Output the [x, y] coordinate of the center of the cell containing the given text.  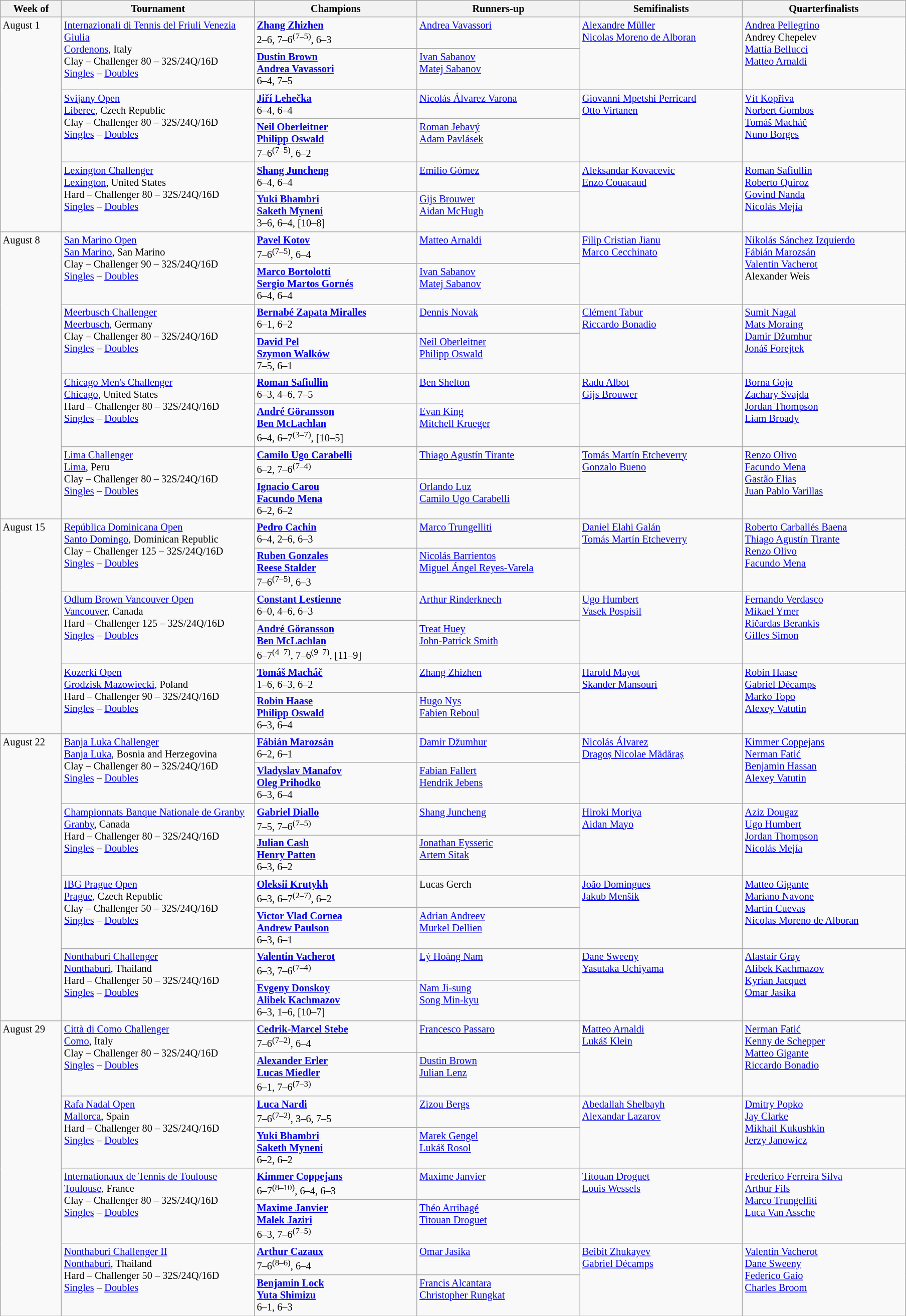
Neil Oberleitner Philipp Oswald7–6(7–5), 6–2 [336, 140]
Robin Haase Philipp Oswald6–3, 6–4 [336, 713]
Thiago Agustín Tirante [498, 462]
Constant Lestienne6–0, 4–6, 6–3 [336, 606]
Semifinalists [661, 9]
Rafa Nadal OpenMallorca, Spain Hard – Challenger 80 – 32S/24Q/16DSingles – Doubles [158, 1132]
República Dominicana OpenSanto Domingo, Dominican Republic Clay – Challenger 125 – 32S/24Q/16DSingles – Doubles [158, 555]
David Pel Szymon Walków7–5, 6–1 [336, 354]
August 22 [31, 877]
Zhang Zhizhen2–6, 7–6(7–5), 6–3 [336, 33]
Maxime Janvier [498, 1184]
Arthur Rinderknech [498, 606]
João Domingues Jakub Menšík [661, 912]
Internazionali di Tennis del Friuli Venezia GiuliaCordenons, Italy Clay – Challenger 80 – 32S/24Q/16DSingles – Doubles [158, 53]
Evgeny Donskoy Alibek Kachmazov6–3, 1–6, [10–7] [336, 1000]
Dennis Novak [498, 319]
Julian Cash Henry Patten6–3, 6–2 [336, 855]
Giovanni Mpetshi Perricard Otto Virtanen [661, 126]
Kozerki OpenGrodzisk Mazowiecki, Poland Hard – Challenger 90 – 32S/24Q/16DSingles – Doubles [158, 698]
Fernando Verdasco Mikael Ymer Ričardas Berankis Gilles Simon [824, 627]
Dustin Brown Andrea Vavassori6–4, 7–5 [336, 69]
Roman Safiullin Roberto Quiroz Govind Nanda Nicolás Mejía [824, 196]
Radu Albot Gijs Brouwer [661, 410]
Nonthaburi Challenger IINonthaburi, Thailand Hard – Challenger 50 – 32S/24Q/16DSingles – Doubles [158, 1279]
Gabriel Diallo7–5, 7–6(7–5) [336, 820]
Daniel Elahi Galán Tomás Martín Etcheverry [661, 555]
Robin Haase Gabriel Décamps Marko Topo Alexey Vatutin [824, 698]
Shang Juncheng [498, 820]
André Göransson Ben McLachlan6–4, 6–7(3–7), [10–5] [336, 425]
Maxime Janvier Malek Jaziri6–3, 7–6(7–5) [336, 1221]
Zhang Zhizhen [498, 678]
Nonthaburi ChallengerNonthaburi, Thailand Hard – Challenger 50 – 32S/24Q/16DSingles – Doubles [158, 985]
Meerbusch ChallengerMeerbusch, Germany Clay – Challenger 80 – 32S/24Q/16DSingles – Doubles [158, 339]
Jiří Lehečka6–4, 6–4 [336, 104]
Ruben Gonzales Reese Stalder7–6(7–5), 6–3 [336, 569]
Renzo Olivo Facundo Mena Gastão Elias Juan Pablo Varillas [824, 483]
Frederico Ferreira Silva Arthur Fils Marco Trungelliti Luca Van Assche [824, 1206]
Orlando Luz Camilo Ugo Carabelli [498, 498]
Alexandre Müller Nicolas Moreno de Alboran [661, 53]
Ignacio Carou Facundo Mena6–2, 6–2 [336, 498]
Roman Safiullin6–3, 4–6, 7–5 [336, 388]
Kimmer Coppejans Nerman Fatić Benjamin Hassan Alexey Vatutin [824, 768]
Kimmer Coppejans6–7(8–10), 6–4, 6–3 [336, 1184]
Yuki Bhambri Saketh Myneni6–2, 6–2 [336, 1148]
Nicolás Álvarez Varona [498, 104]
Fábián Marozsán6–2, 6–1 [336, 748]
Vít Kopřiva Norbert Gombos Tomáš Macháč Nuno Borges [824, 126]
Internationaux de Tennis de ToulouseToulouse, France Clay – Challenger 80 – 32S/24Q/16DSingles – Doubles [158, 1206]
Aleksandar Kovacevic Enzo Couacaud [661, 196]
Camilo Ugo Carabelli6–2, 7–6(7–4) [336, 462]
Pavel Kotov7–6(7–5), 6–4 [336, 247]
Ben Shelton [498, 388]
Sumit Nagal Mats Moraing Damir Džumhur Jonáš Forejtek [824, 339]
Théo Arribagé Titouan Droguet [498, 1221]
André Göransson Ben McLachlan6–7(4–7), 7–6(9–7), [11–9] [336, 642]
Luca Nardi7–6(7–2), 3–6, 7–5 [336, 1111]
Cedrik-Marcel Stebe7–6(7–2), 6–4 [336, 1036]
Valentin Vacherot Dane Sweeny Federico Gaio Charles Broom [824, 1279]
Vladyslav Manafov Oleg Prihodko6–3, 6–4 [336, 783]
Jonathan Eysseric Artem Sitak [498, 855]
Shang Juncheng6–4, 6–4 [336, 176]
IBG Prague OpenPrague, Czech Republic Clay – Challenger 50 – 32S/24Q/16DSingles – Doubles [158, 912]
Tomáš Macháč1–6, 6–3, 6–2 [336, 678]
Champions [336, 9]
Fabian Fallert Hendrik Jebens [498, 783]
Victor Vlad Cornea Andrew Paulson6–3, 6–1 [336, 928]
Week of [31, 9]
August 29 [31, 1168]
Marek Gengel Lukáš Rosol [498, 1148]
Nicolás Barrientos Miguel Ángel Reyes-Varela [498, 569]
Francesco Passaro [498, 1036]
Ugo Humbert Vasek Pospisil [661, 627]
Tomás Martín Etcheverry Gonzalo Bueno [661, 483]
Championnats Banque Nationale de GranbyGranby, Canada Hard – Challenger 80 – 32S/24Q/16DSingles – Doubles [158, 840]
Città di Como ChallengerComo, Italy Clay – Challenger 80 – 32S/24Q/16DSingles – Doubles [158, 1058]
Alastair Gray Alibek Kachmazov Kyrian Jacquet Omar Jasika [824, 985]
August 8 [31, 376]
Svijany OpenLiberec, Czech Republic Clay – Challenger 80 – 32S/24Q/16DSingles – Doubles [158, 126]
Arthur Cazaux7–6(8–6), 6–4 [336, 1259]
Marco Bortolotti Sergio Martos Gornés6–4, 6–4 [336, 284]
Lima ChallengerLima, Peru Clay – Challenger 80 – 32S/24Q/16DSingles – Doubles [158, 483]
Matteo Arnaldi Lukáš Klein [661, 1058]
Clément Tabur Riccardo Bonadio [661, 339]
Quarterfinalists [824, 9]
Andrea Pellegrino Andrey Chepelev Mattia Bellucci Matteo Arnaldi [824, 53]
Beibit Zhukayev Gabriel Décamps [661, 1279]
San Marino OpenSan Marino, San Marino Clay – Challenger 90 – 32S/24Q/16DSingles – Doubles [158, 269]
Runners-up [498, 9]
Lý Hoàng Nam [498, 964]
Nam Ji-sung Song Min-kyu [498, 1000]
Evan King Mitchell Krueger [498, 425]
Dmitry Popko Jay Clarke Mikhail Kukushkin Jerzy Janowicz [824, 1132]
Titouan Droguet Louis Wessels [661, 1206]
Andrea Vavassori [498, 33]
Harold Mayot Skander Mansouri [661, 698]
August 15 [31, 626]
Neil Oberleitner Philipp Oswald [498, 354]
Lucas Gerch [498, 892]
Valentin Vacherot6–3, 7–6(7–4) [336, 964]
Benjamin Lock Yuta Shimizu6–1, 6–3 [336, 1295]
Borna Gojo Zachary Svajda Jordan Thompson Liam Broady [824, 410]
Omar Jasika [498, 1259]
Roberto Carballés Baena Thiago Agustín Tirante Renzo Olivo Facundo Mena [824, 555]
Matteo Gigante Mariano Navone Martín Cuevas Nicolas Moreno de Alboran [824, 912]
Chicago Men's ChallengerChicago, United States Hard – Challenger 80 – 32S/24Q/16DSingles – Doubles [158, 410]
Pedro Cachin6–4, 2–6, 6–3 [336, 534]
Zizou Bergs [498, 1111]
Roman Jebavý Adam Pavlásek [498, 140]
Dane Sweeny Yasutaka Uchiyama [661, 985]
Nicolás Álvarez Dragoș Nicolae Mădăraș [661, 768]
Aziz Dougaz Ugo Humbert Jordan Thompson Nicolás Mejía [824, 840]
Odlum Brown Vancouver OpenVancouver, Canada Hard – Challenger 125 – 32S/24Q/16DSingles – Doubles [158, 627]
Yuki Bhambri Saketh Myneni3–6, 6–4, [10–8] [336, 211]
Matteo Arnaldi [498, 247]
Treat Huey John-Patrick Smith [498, 642]
Bernabé Zapata Miralles6–1, 6–2 [336, 319]
Marco Trungelliti [498, 534]
Nerman Fatić Kenny de Schepper Matteo Gigante Riccardo Bonadio [824, 1058]
Filip Cristian Jianu Marco Cecchinato [661, 269]
Adrian Andreev Murkel Dellien [498, 928]
Banja Luka ChallengerBanja Luka, Bosnia and Herzegovina Clay – Challenger 80 – 32S/24Q/16DSingles – Doubles [158, 768]
Dustin Brown Julian Lenz [498, 1074]
Emilio Gómez [498, 176]
Nikolás Sánchez Izquierdo Fábián Marozsán Valentin Vacherot Alexander Weis [824, 269]
Gijs Brouwer Aidan McHugh [498, 211]
Alexander Erler Lucas Miedler6–1, 7–6(7–3) [336, 1074]
Hiroki Moriya Aidan Mayo [661, 840]
Hugo Nys Fabien Reboul [498, 713]
Damir Džumhur [498, 748]
Francis Alcantara Christopher Rungkat [498, 1295]
Lexington ChallengerLexington, United States Hard – Challenger 80 – 32S/24Q/16DSingles – Doubles [158, 196]
August 1 [31, 124]
Tournament [158, 9]
Oleksii Krutykh6–3, 6–7(2–7), 6–2 [336, 892]
Abedallah Shelbayh Alexandar Lazarov [661, 1132]
